Search for the cell housing the specified text and yield its [x, y] center coordinate. 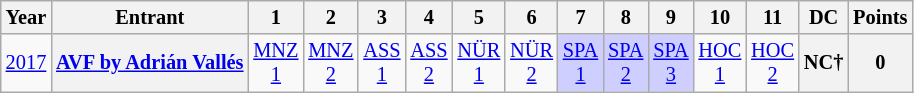
ASS2 [428, 63]
2017 [26, 63]
Entrant [150, 17]
DC [824, 17]
Points [880, 17]
5 [478, 17]
SPA1 [580, 63]
8 [626, 17]
9 [670, 17]
AVF by Adrián Vallés [150, 63]
Year [26, 17]
10 [720, 17]
SPA2 [626, 63]
HOC2 [772, 63]
7 [580, 17]
2 [330, 17]
NÜR2 [532, 63]
6 [532, 17]
NC† [824, 63]
3 [382, 17]
NÜR1 [478, 63]
0 [880, 63]
ASS1 [382, 63]
11 [772, 17]
MNZ1 [276, 63]
MNZ2 [330, 63]
1 [276, 17]
HOC1 [720, 63]
4 [428, 17]
SPA3 [670, 63]
